Identify which cell holds the provided text, then report its (x, y) central coordinate. 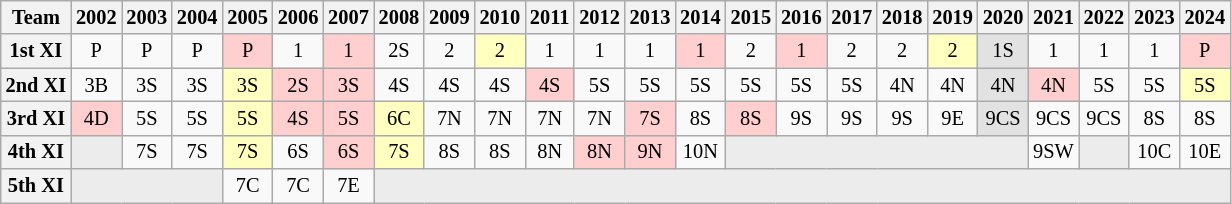
2005 (247, 17)
10N (700, 152)
2007 (348, 17)
4th XI (36, 152)
3B (96, 85)
2nd XI (36, 85)
3rd XI (36, 118)
2008 (399, 17)
9E (952, 118)
7E (348, 186)
2019 (952, 17)
2004 (197, 17)
2012 (599, 17)
1S (1003, 51)
2015 (751, 17)
2016 (801, 17)
2010 (500, 17)
2014 (700, 17)
10E (1205, 152)
5th XI (36, 186)
6C (399, 118)
Team (36, 17)
2013 (650, 17)
2020 (1003, 17)
9SW (1053, 152)
2024 (1205, 17)
2009 (449, 17)
9N (650, 152)
2011 (550, 17)
2002 (96, 17)
2021 (1053, 17)
4D (96, 118)
1st XI (36, 51)
2003 (147, 17)
10C (1154, 152)
2018 (902, 17)
2006 (298, 17)
2023 (1154, 17)
2022 (1104, 17)
2017 (851, 17)
